Provide the (x, y) coordinate of the cell's center where the given text is located.  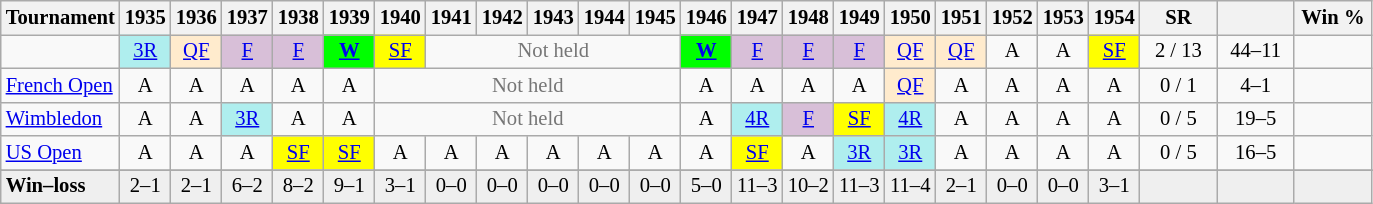
1948 (808, 17)
French Open (60, 85)
1938 (298, 17)
19–5 (1256, 119)
6–2 (248, 186)
4–1 (1256, 85)
11–4 (910, 186)
1943 (554, 17)
0 / 1 (1178, 85)
1936 (196, 17)
1941 (452, 17)
Win % (1332, 17)
Tournament (60, 17)
44–11 (1256, 51)
1954 (1114, 17)
1937 (248, 17)
1935 (146, 17)
8–2 (298, 186)
9–1 (350, 186)
Wimbledon (60, 119)
1947 (758, 17)
SR (1178, 17)
10–2 (808, 186)
Win–loss (60, 186)
1945 (656, 17)
16–5 (1256, 153)
1952 (1012, 17)
5–0 (706, 186)
2 / 13 (1178, 51)
US Open (60, 153)
1946 (706, 17)
1951 (962, 17)
1953 (1064, 17)
1950 (910, 17)
1949 (860, 17)
1942 (502, 17)
1940 (400, 17)
1939 (350, 17)
1944 (604, 17)
